Search for the cell housing the specified text and yield its (X, Y) center coordinate. 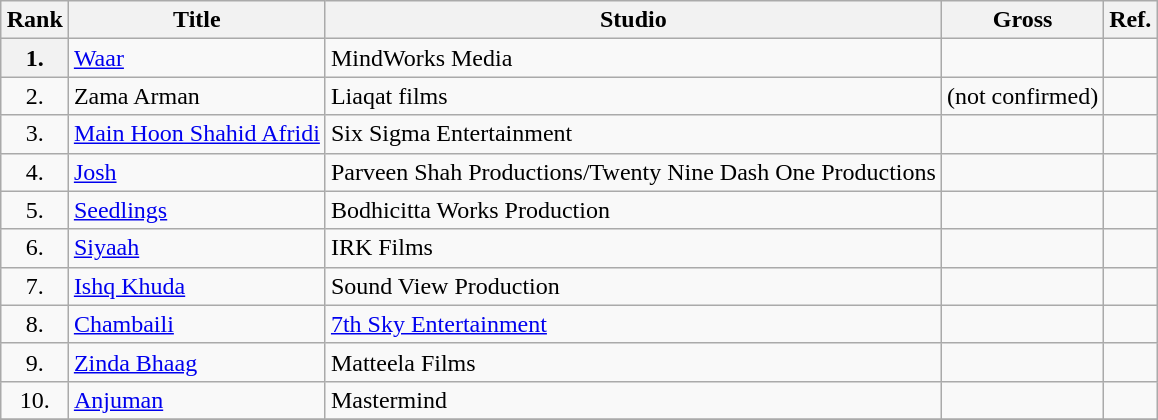
Zinda Bhaag (196, 362)
MindWorks Media (633, 58)
Sound View Production (633, 286)
Six Sigma Entertainment (633, 134)
Title (196, 20)
4. (34, 172)
Rank (34, 20)
Anjuman (196, 400)
1. (34, 58)
10. (34, 400)
6. (34, 248)
IRK Films (633, 248)
9. (34, 362)
Zama Arman (196, 96)
Ishq Khuda (196, 286)
Josh (196, 172)
Main Hoon Shahid Afridi (196, 134)
Ref. (1130, 20)
Parveen Shah Productions/Twenty Nine Dash One Productions (633, 172)
Seedlings (196, 210)
Waar (196, 58)
Liaqat films (633, 96)
Gross (1022, 20)
Mastermind (633, 400)
2. (34, 96)
Matteela Films (633, 362)
(not confirmed) (1022, 96)
3. (34, 134)
Studio (633, 20)
Bodhicitta Works Production (633, 210)
7th Sky Entertainment (633, 324)
Chambaili (196, 324)
8. (34, 324)
5. (34, 210)
7. (34, 286)
Siyaah (196, 248)
